Identify which cell holds the provided text, then report its [X, Y] central coordinate. 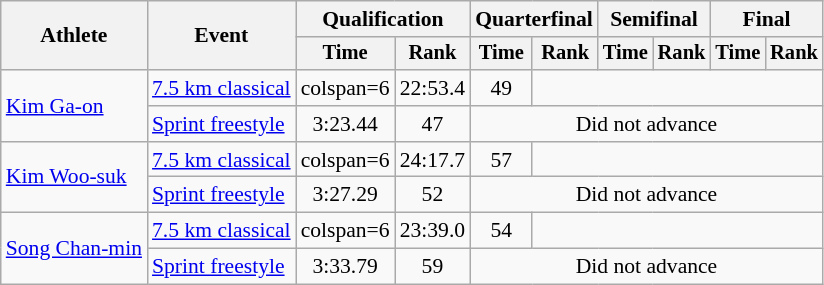
24:17.7 [432, 160]
Kim Ga-on [74, 106]
52 [432, 195]
49 [501, 88]
Qualification [384, 19]
59 [432, 267]
Semifinal [654, 19]
Song Chan-min [74, 248]
3:33.79 [346, 267]
Kim Woo-suk [74, 178]
3:27.29 [346, 195]
Event [222, 36]
23:39.0 [432, 231]
Athlete [74, 36]
3:23.44 [346, 124]
Quarterfinal [534, 19]
47 [432, 124]
54 [501, 231]
57 [501, 160]
22:53.4 [432, 88]
Final [766, 19]
